Provide the [x, y] coordinate of the cell's center where the given text is located.  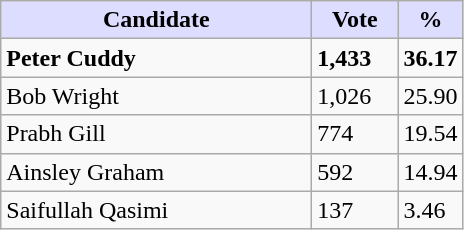
774 [355, 134]
1,433 [355, 58]
Peter Cuddy [156, 58]
Bob Wright [156, 96]
Ainsley Graham [156, 172]
25.90 [430, 96]
Saifullah Qasimi [156, 210]
% [430, 20]
Candidate [156, 20]
1,026 [355, 96]
Prabh Gill [156, 134]
36.17 [430, 58]
14.94 [430, 172]
Vote [355, 20]
137 [355, 210]
19.54 [430, 134]
592 [355, 172]
3.46 [430, 210]
